For the text-containing cell, return its midpoint in (x, y) coordinate format. 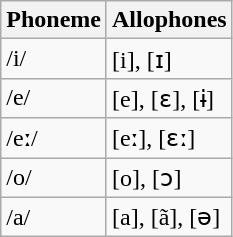
[i], [ɪ] (169, 59)
/a/ (54, 217)
/i/ (54, 59)
/eː/ (54, 138)
/e/ (54, 98)
[e], [ɛ], [ɨ] (169, 98)
[eː], [ɛː] (169, 138)
/o/ (54, 178)
[a], [ã], [ə] (169, 217)
Phoneme (54, 20)
Allophones (169, 20)
[o], [ɔ] (169, 178)
